Detect which cell encompasses the target text, then output its (X, Y) center coordinate. 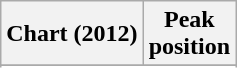
Chart (2012) (72, 34)
Peakposition (189, 34)
